Search for the cell housing the specified text and yield its [x, y] center coordinate. 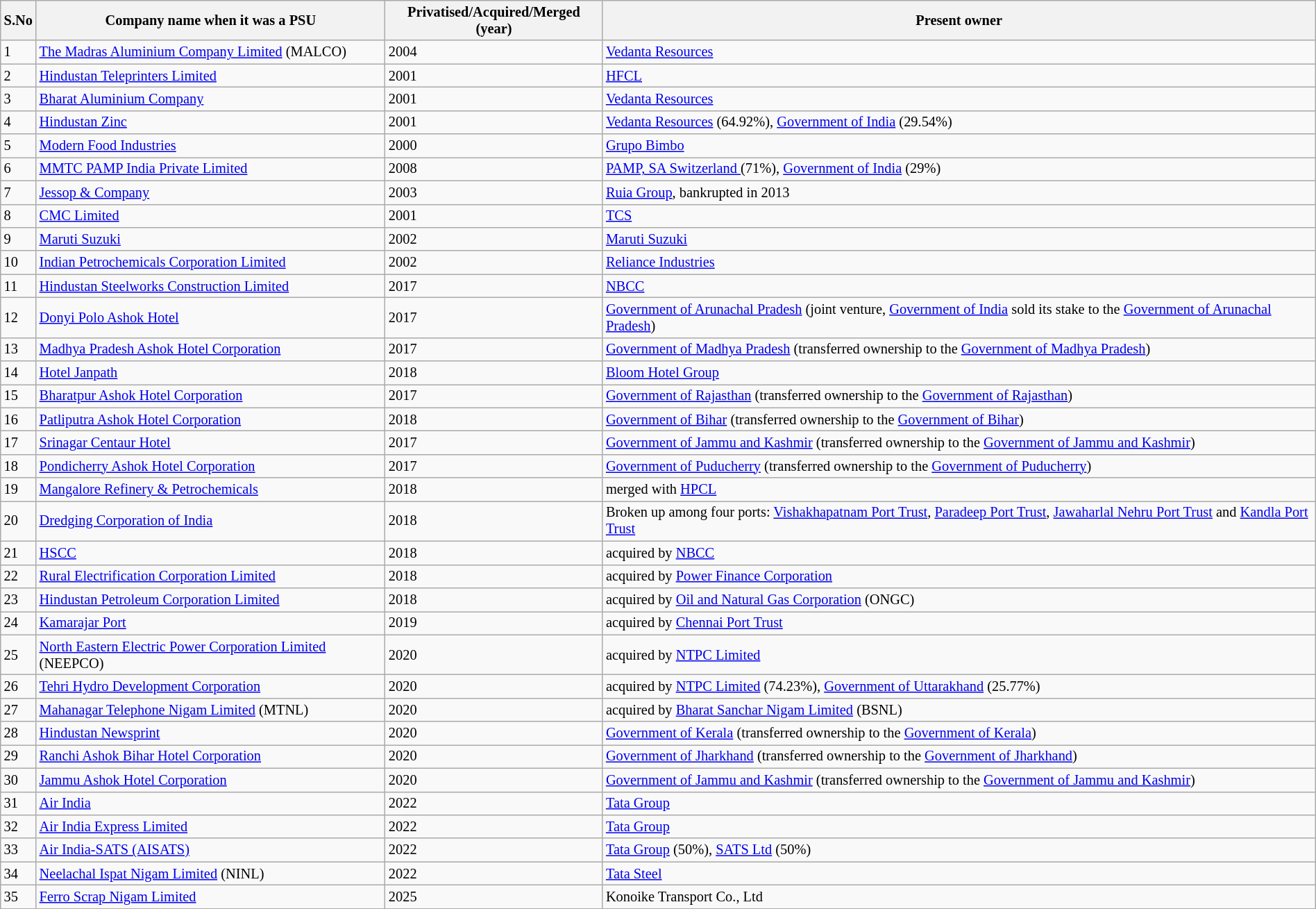
Tata Steel [959, 874]
29 [18, 756]
Dredging Corporation of India [211, 521]
Government of Madhya Pradesh (transferred ownership to the Government of Madhya Pradesh) [959, 349]
Government of Jharkhand (transferred ownership to the Government of Jharkhand) [959, 756]
Air India-SATS (AISATS) [211, 850]
Hindustan Petroleum Corporation Limited [211, 599]
Kamarajar Port [211, 623]
Jessop & Company [211, 192]
North Eastern Electric Power Corporation Limited (NEEPCO) [211, 655]
2003 [494, 192]
33 [18, 850]
HSCC [211, 553]
Government of Rajasthan (transferred ownership to the Government of Rajasthan) [959, 396]
21 [18, 553]
Grupo Bimbo [959, 146]
acquired by Power Finance Corporation [959, 576]
Srinagar Centaur Hotel [211, 442]
Hindustan Steelworks Construction Limited [211, 286]
19 [18, 490]
TCS [959, 216]
23 [18, 599]
6 [18, 169]
2004 [494, 52]
10 [18, 262]
2000 [494, 146]
32 [18, 826]
acquired by Bharat Sanchar Nigam Limited (BSNL) [959, 710]
15 [18, 396]
Air India [211, 803]
MMTC PAMP India Private Limited [211, 169]
Present owner [959, 20]
14 [18, 373]
PAMP, SA Switzerland (71%), Government of India (29%) [959, 169]
3 [18, 99]
9 [18, 239]
13 [18, 349]
CMC Limited [211, 216]
26 [18, 686]
The Madras Aluminium Company Limited (MALCO) [211, 52]
Hindustan Newsprint [211, 733]
Privatised/Acquired/Merged (year) [494, 20]
Jammu Ashok Hotel Corporation [211, 780]
28 [18, 733]
Company name when it was a PSU [211, 20]
Mangalore Refinery & Petrochemicals [211, 490]
Hotel Janpath [211, 373]
Bharat Aluminium Company [211, 99]
11 [18, 286]
Patliputra Ashok Hotel Corporation [211, 419]
22 [18, 576]
24 [18, 623]
2019 [494, 623]
34 [18, 874]
7 [18, 192]
Air India Express Limited [211, 826]
acquired by Chennai Port Trust [959, 623]
Government of Bihar (transferred ownership to the Government of Bihar) [959, 419]
1 [18, 52]
17 [18, 442]
31 [18, 803]
5 [18, 146]
acquired by NBCC [959, 553]
Ruia Group, bankrupted in 2013 [959, 192]
Government of Kerala (transferred ownership to the Government of Kerala) [959, 733]
Konoike Transport Co., Ltd [959, 897]
Vedanta Resources (64.92%), Government of India (29.54%) [959, 122]
2008 [494, 169]
2 [18, 76]
Government of Puducherry (transferred ownership to the Government of Puducherry) [959, 466]
30 [18, 780]
Bharatpur Ashok Hotel Corporation [211, 396]
Donyi Polo Ashok Hotel [211, 317]
25 [18, 655]
Tata Group (50%), SATS Ltd (50%) [959, 850]
acquired by NTPC Limited [959, 655]
12 [18, 317]
Madhya Pradesh Ashok Hotel Corporation [211, 349]
Tehri Hydro Development Corporation [211, 686]
27 [18, 710]
Modern Food Industries [211, 146]
20 [18, 521]
4 [18, 122]
acquired by NTPC Limited (74.23%), Government of Uttarakhand (25.77%) [959, 686]
S.No [18, 20]
NBCC [959, 286]
HFCL [959, 76]
Broken up among four ports: Vishakhapatnam Port Trust, Paradeep Port Trust, Jawaharlal Nehru Port Trust and Kandla Port Trust [959, 521]
8 [18, 216]
Pondicherry Ashok Hotel Corporation [211, 466]
Rural Electrification Corporation Limited [211, 576]
Hindustan Teleprinters Limited [211, 76]
Mahanagar Telephone Nigam Limited (MTNL) [211, 710]
Government of Arunachal Pradesh (joint venture, Government of India sold its stake to the Government of Arunachal Pradesh) [959, 317]
Reliance Industries [959, 262]
Hindustan Zinc [211, 122]
2025 [494, 897]
acquired by Oil and Natural Gas Corporation (ONGC) [959, 599]
16 [18, 419]
Ferro Scrap Nigam Limited [211, 897]
18 [18, 466]
Indian Petrochemicals Corporation Limited [211, 262]
Ranchi Ashok Bihar Hotel Corporation [211, 756]
Bloom Hotel Group [959, 373]
Neelachal Ispat Nigam Limited (NINL) [211, 874]
merged with HPCL [959, 490]
35 [18, 897]
